Return the (x, y) coordinate for the center point of the cell that contains the specified text.  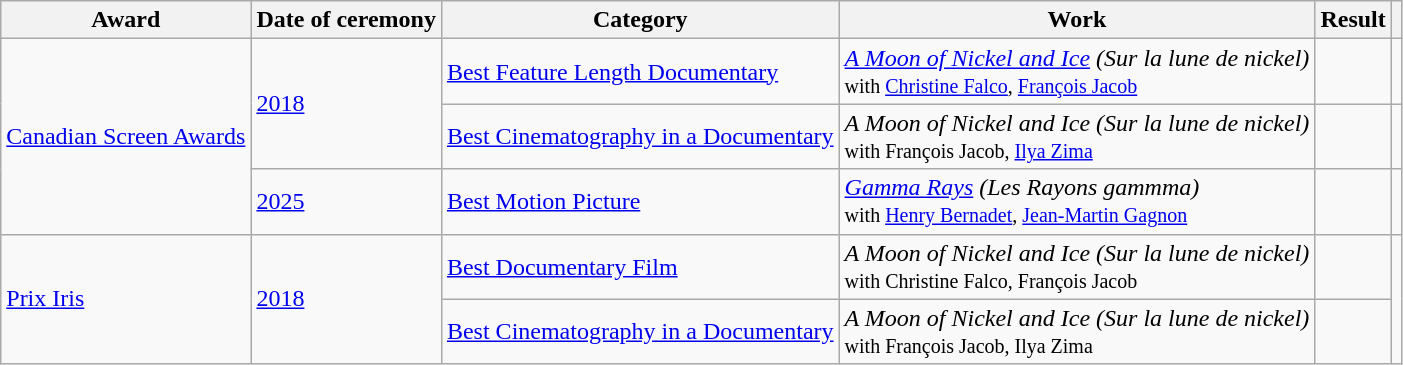
Date of ceremony (346, 20)
Category (640, 20)
2025 (346, 202)
Work (1077, 20)
Best Feature Length Documentary (640, 72)
Best Documentary Film (640, 266)
Award (126, 20)
Canadian Screen Awards (126, 136)
Result (1353, 20)
Prix Iris (126, 299)
Best Motion Picture (640, 202)
Gamma Rays (Les Rayons gammma)with Henry Bernadet, Jean-Martin Gagnon (1077, 202)
